Pinpoint the cell where the given text exists, returning its (X, Y) midpoint coordinate. 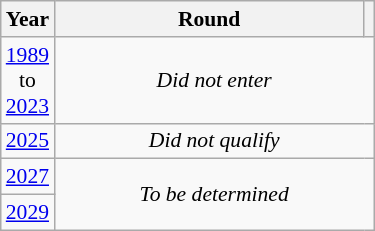
To be determined (214, 194)
2029 (28, 213)
Year (28, 19)
Did not enter (214, 80)
Did not qualify (214, 141)
1989to2023 (28, 80)
Round (209, 19)
2027 (28, 177)
2025 (28, 141)
